Search for the cell housing the specified text and yield its [X, Y] center coordinate. 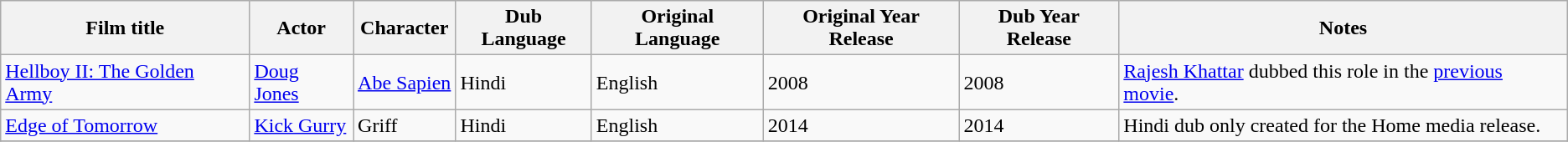
Actor [302, 28]
Edge of Tomorrow [126, 125]
Doug Jones [302, 82]
Hellboy II: The Golden Army [126, 82]
Kick Gurry [302, 125]
Griff [405, 125]
Notes [1344, 28]
Dub Language [524, 28]
Abe Sapien [405, 82]
Character [405, 28]
Hindi dub only created for the Home media release. [1344, 125]
Original Year Release [861, 28]
Original Language [677, 28]
Rajesh Khattar dubbed this role in the previous movie. [1344, 82]
Dub Year Release [1039, 28]
Film title [126, 28]
